Determine the (x, y) coordinate at the center of the cell enclosing the given text.  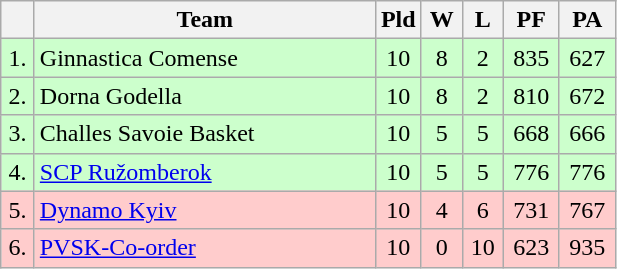
672 (587, 96)
731 (531, 210)
Dorna Godella (204, 96)
4. (18, 172)
668 (531, 134)
5. (18, 210)
4 (442, 210)
935 (587, 248)
W (442, 20)
PF (531, 20)
Ginnastica Comense (204, 58)
L (482, 20)
1. (18, 58)
SCP Ružomberok (204, 172)
PA (587, 20)
Challes Savoie Basket (204, 134)
810 (531, 96)
627 (587, 58)
835 (531, 58)
623 (531, 248)
2. (18, 96)
PVSK-Co-order (204, 248)
Pld (398, 20)
6 (482, 210)
Dynamo Kyiv (204, 210)
6. (18, 248)
0 (442, 248)
767 (587, 210)
666 (587, 134)
Team (204, 20)
3. (18, 134)
